Identify which cell holds the provided text, then report its (x, y) central coordinate. 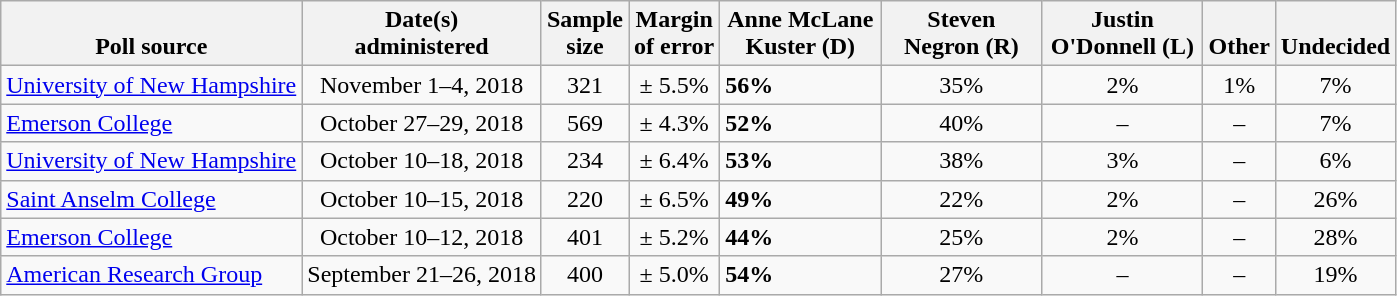
September 21–26, 2018 (422, 275)
35% (962, 85)
401 (584, 237)
October 10–15, 2018 (422, 199)
± 5.5% (674, 85)
38% (962, 161)
54% (800, 275)
25% (962, 237)
53% (800, 161)
Samplesize (584, 34)
Undecided (1335, 34)
569 (584, 123)
56% (800, 85)
± 6.4% (674, 161)
Poll source (152, 34)
40% (962, 123)
± 6.5% (674, 199)
Date(s)administered (422, 34)
28% (1335, 237)
± 4.3% (674, 123)
6% (1335, 161)
44% (800, 237)
JustinO'Donnell (L) (1122, 34)
400 (584, 275)
Anne McLaneKuster (D) (800, 34)
November 1–4, 2018 (422, 85)
19% (1335, 275)
Other (1239, 34)
27% (962, 275)
234 (584, 161)
26% (1335, 199)
3% (1122, 161)
October 10–18, 2018 (422, 161)
October 10–12, 2018 (422, 237)
Marginof error (674, 34)
± 5.0% (674, 275)
± 5.2% (674, 237)
Saint Anselm College (152, 199)
1% (1239, 85)
49% (800, 199)
October 27–29, 2018 (422, 123)
22% (962, 199)
321 (584, 85)
StevenNegron (R) (962, 34)
52% (800, 123)
220 (584, 199)
American Research Group (152, 275)
